Return [X, Y] of the center of cell containing provided text 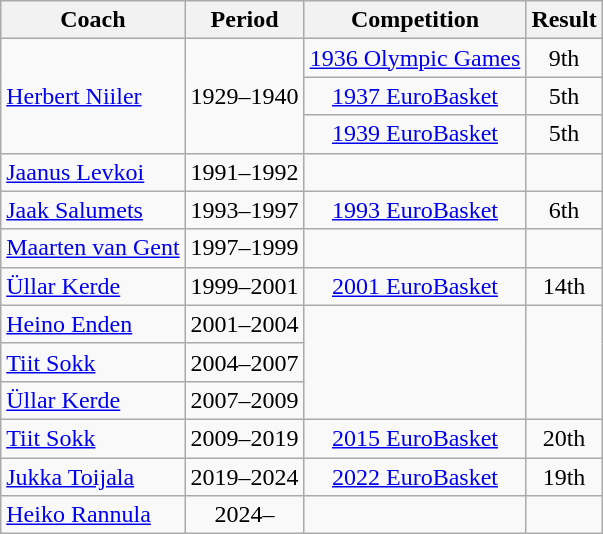
1993–1997 [244, 210]
2001 EuroBasket [415, 286]
Heino Enden [93, 324]
2004–2007 [244, 362]
Jukka Toijala [93, 477]
Competition [415, 20]
Period [244, 20]
2001–2004 [244, 324]
Herbert Niiler [93, 96]
1936 Olympic Games [415, 58]
1997–1999 [244, 248]
1991–1992 [244, 172]
Result [564, 20]
20th [564, 438]
Jaak Salumets [93, 210]
2015 EuroBasket [415, 438]
19th [564, 477]
2007–2009 [244, 400]
1999–2001 [244, 286]
Maarten van Gent [93, 248]
Heiko Rannula [93, 515]
1939 EuroBasket [415, 134]
1993 EuroBasket [415, 210]
Coach [93, 20]
2024– [244, 515]
2009–2019 [244, 438]
14th [564, 286]
1937 EuroBasket [415, 96]
6th [564, 210]
1929–1940 [244, 96]
9th [564, 58]
2022 EuroBasket [415, 477]
2019–2024 [244, 477]
Jaanus Levkoi [93, 172]
